Extract the (X, Y) coordinate from the center of the cell holding the provided text.  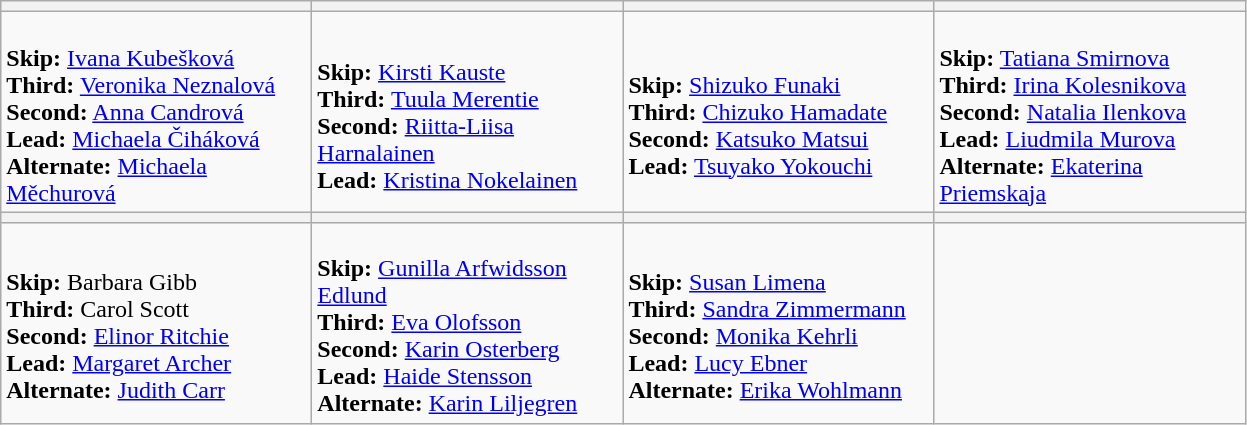
Skip: Ivana Kubešková Third: Veronika Neznalová Second: Anna Candrová Lead: Michaela Čiháková Alternate: Michaela Měchurová (156, 112)
Skip: Barbara Gibb Third: Carol Scott Second: Elinor Ritchie Lead: Margaret Archer Alternate: Judith Carr (156, 323)
Skip: Susan Limena Third: Sandra Zimmermann Second: Monika Kehrli Lead: Lucy Ebner Alternate: Erika Wohlmann (778, 323)
Skip: Tatiana Smirnova Third: Irina Kolesnikova Second: Natalia Ilenkova Lead: Liudmila Murova Alternate: Ekaterina Priemskaja (1090, 112)
Skip: Gunilla Arfwidsson Edlund Third: Eva Olofsson Second: Karin Osterberg Lead: Haide Stensson Alternate: Karin Liljegren (468, 323)
Skip: Kirsti Kauste Third: Tuula Merentie Second: Riitta-Liisa Harnalainen Lead: Kristina Nokelainen (468, 112)
Skip: Shizuko Funaki Third: Chizuko Hamadate Second: Katsuko Matsui Lead: Tsuyako Yokouchi (778, 112)
